Output the [X, Y] coordinate of the center of the cell containing the given text.  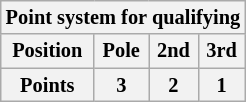
3 [122, 85]
Points [48, 85]
Position [48, 51]
Pole [122, 51]
Point system for qualifying [123, 17]
2nd [174, 51]
2 [174, 85]
3rd [222, 51]
1 [222, 85]
